For the text-containing cell, return its midpoint in [X, Y] coordinate format. 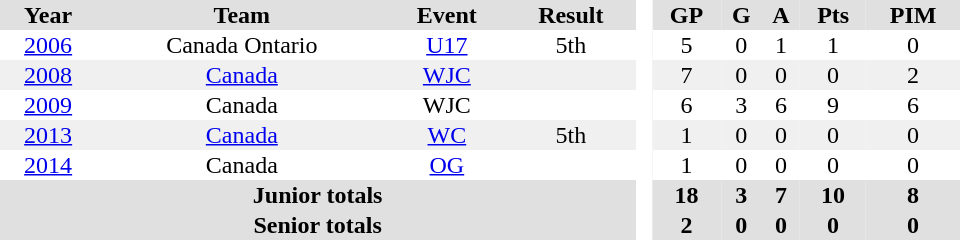
18 [686, 195]
Pts [833, 15]
Canada Ontario [242, 45]
2013 [48, 135]
8 [913, 195]
Year [48, 15]
OG [446, 165]
10 [833, 195]
Senior totals [318, 225]
U17 [446, 45]
2009 [48, 105]
9 [833, 105]
2008 [48, 75]
2014 [48, 165]
WC [446, 135]
Team [242, 15]
Junior totals [318, 195]
5 [686, 45]
A [781, 15]
Result [570, 15]
Event [446, 15]
GP [686, 15]
2006 [48, 45]
G [742, 15]
PIM [913, 15]
